Identify which cell holds the provided text, then report its [X, Y] central coordinate. 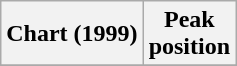
Chart (1999) [72, 34]
Peakposition [189, 34]
